Extract the [x, y] coordinate from the center of the cell holding the provided text.  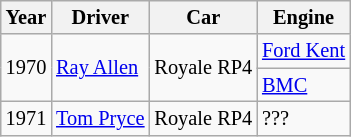
Ford Kent [304, 51]
??? [304, 118]
1970 [26, 68]
Year [26, 17]
Car [203, 17]
Engine [304, 17]
1971 [26, 118]
BMC [304, 85]
Ray Allen [100, 68]
Tom Pryce [100, 118]
Driver [100, 17]
